For the text-containing cell, return its midpoint in [x, y] coordinate format. 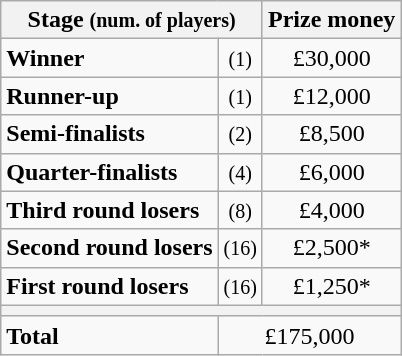
(4) [240, 172]
£2,500* [331, 248]
Prize money [331, 20]
£6,000 [331, 172]
Total [110, 335]
Stage (num. of players) [132, 20]
£12,000 [331, 96]
(2) [240, 134]
First round losers [110, 286]
Runner-up [110, 96]
Winner [110, 58]
Third round losers [110, 210]
£4,000 [331, 210]
£8,500 [331, 134]
£30,000 [331, 58]
£1,250* [331, 286]
Quarter-finalists [110, 172]
£175,000 [310, 335]
Second round losers [110, 248]
Semi-finalists [110, 134]
(8) [240, 210]
